Identify which cell holds the provided text, then report its [X, Y] central coordinate. 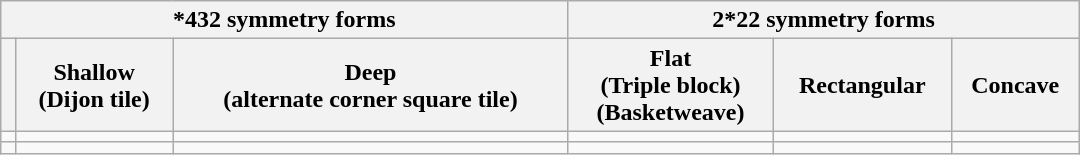
Deep(alternate corner square tile) [370, 85]
Rectangular [862, 85]
Shallow(Dijon tile) [94, 85]
Flat(Triple block)(Basketweave) [670, 85]
Concave [1015, 85]
2*22 symmetry forms [824, 20]
*432 symmetry forms [284, 20]
